From the cell containing the given text, extract its center point as [x, y] coordinate. 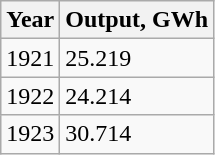
24.214 [137, 96]
1922 [30, 96]
Output, GWh [137, 20]
1921 [30, 58]
25.219 [137, 58]
30.714 [137, 134]
Year [30, 20]
1923 [30, 134]
